From the cell containing the given text, extract its center point as (X, Y) coordinate. 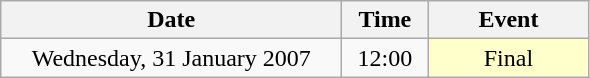
12:00 (385, 58)
Wednesday, 31 January 2007 (172, 58)
Event (508, 20)
Final (508, 58)
Date (172, 20)
Time (385, 20)
